Provide the [X, Y] coordinate of the cell's center where the given text is located.  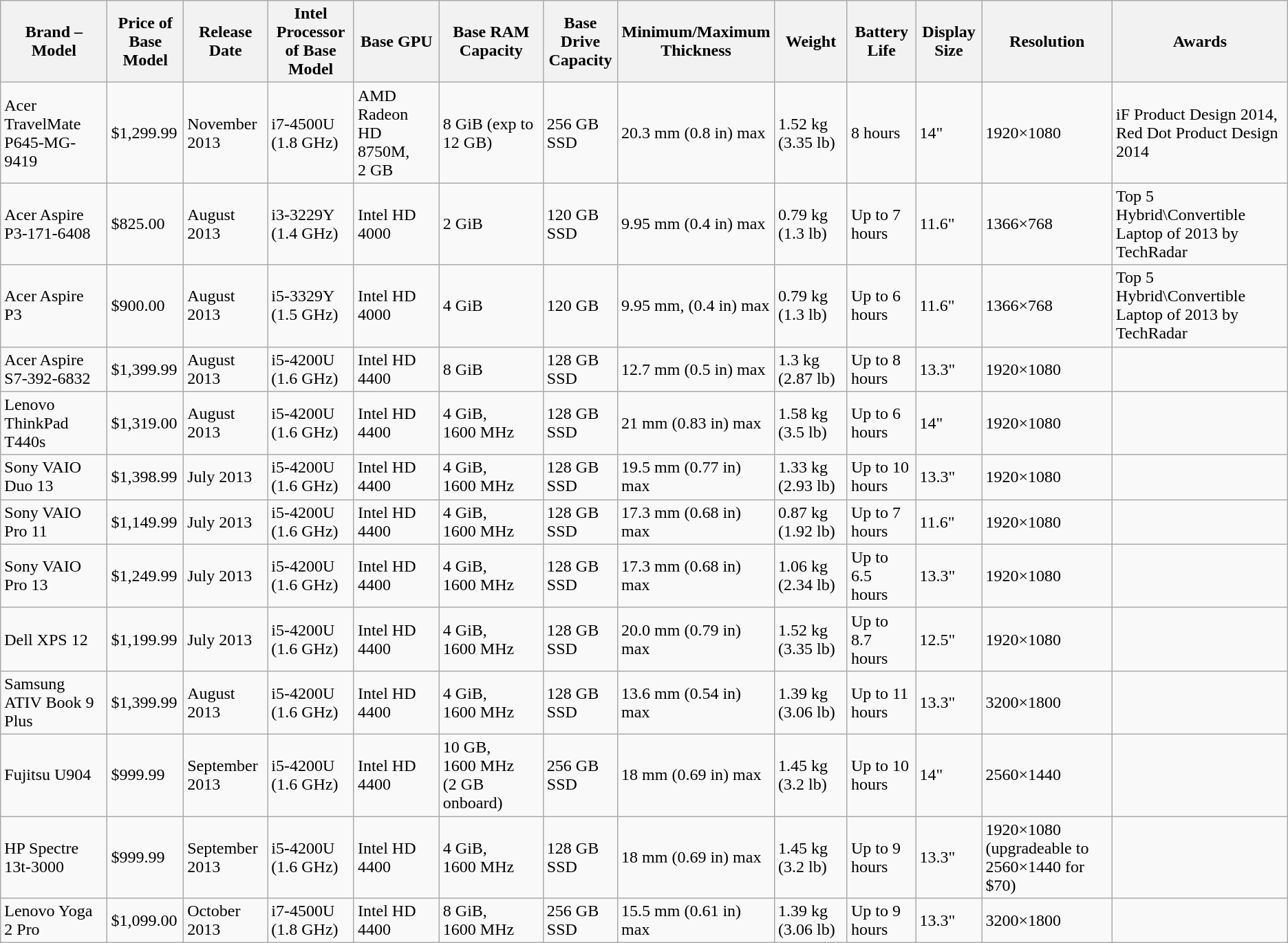
Base GPU [396, 41]
Base RAMCapacity [491, 41]
8 GiB (exp to 12 GB) [491, 133]
Acer TravelMate P645-MG-9419 [54, 133]
10 GB, 1600 MHz (2 GB onboard) [491, 774]
Base DriveCapacity [580, 41]
20.0 mm (0.79 in) max [696, 639]
Display Size [949, 41]
12.5" [949, 639]
iF Product Design 2014, Red Dot Product Design 2014 [1200, 133]
Weight [811, 41]
8 GiB, 1600 MHz [491, 920]
Awards [1200, 41]
1.06 kg (2.34 lb) [811, 576]
$1,199.99 [146, 639]
Acer Aspire P3 [54, 305]
$1,299.99 [146, 133]
0.87 kg (1.92 lb) [811, 521]
19.5 mm (0.77 in) max [696, 477]
$900.00 [146, 305]
Up to 8 hours [881, 369]
21 mm (0.83 in) max [696, 423]
Intel Processorof Base Model [311, 41]
2560×1440 [1047, 774]
Sony VAIO Pro 13 [54, 576]
AMD Radeon HD 8750M, 2 GB [396, 133]
12.7 mm (0.5 in) max [696, 369]
20.3 mm (0.8 in) max [696, 133]
$1,249.99 [146, 576]
$1,398.99 [146, 477]
HP Spectre 13t-3000 [54, 857]
Price ofBase Model [146, 41]
8 GiB [491, 369]
Brand – Model [54, 41]
Up to 8.7 hours [881, 639]
1.58 kg (3.5 lb) [811, 423]
1.3 kg (2.87 lb) [811, 369]
Samsung ATIV Book 9 Plus [54, 702]
Up to 6.5 hours [881, 576]
Release Date [226, 41]
$1,319.00 [146, 423]
120 GB [580, 305]
Lenovo ThinkPad T440s [54, 423]
Fujitsu U904 [54, 774]
Acer Aspire P3-171-6408 [54, 224]
9.95 mm, (0.4 in) max [696, 305]
15.5 mm (0.61 in) max [696, 920]
Lenovo Yoga 2 Pro [54, 920]
Sony VAIO Duo 13 [54, 477]
120 GB SSD [580, 224]
2 GiB [491, 224]
Minimum/Maximum Thickness [696, 41]
9.95 mm (0.4 in) max [696, 224]
1920×1080 (upgradeable to 2560×1440 for $70) [1047, 857]
4 GiB [491, 305]
1.33 kg (2.93 lb) [811, 477]
$1,099.00 [146, 920]
$825.00 [146, 224]
13.6 mm (0.54 in) max [696, 702]
Battery Life [881, 41]
Acer Aspire S7-392-6832 [54, 369]
November 2013 [226, 133]
October 2013 [226, 920]
Resolution [1047, 41]
i3-3229Y (1.4 GHz) [311, 224]
Up to 11 hours [881, 702]
8 hours [881, 133]
$1,149.99 [146, 521]
i5-3329Y (1.5 GHz) [311, 305]
Sony VAIO Pro 11 [54, 521]
Dell XPS 12 [54, 639]
